Extract the (x, y) coordinate from the center of the cell holding the provided text.  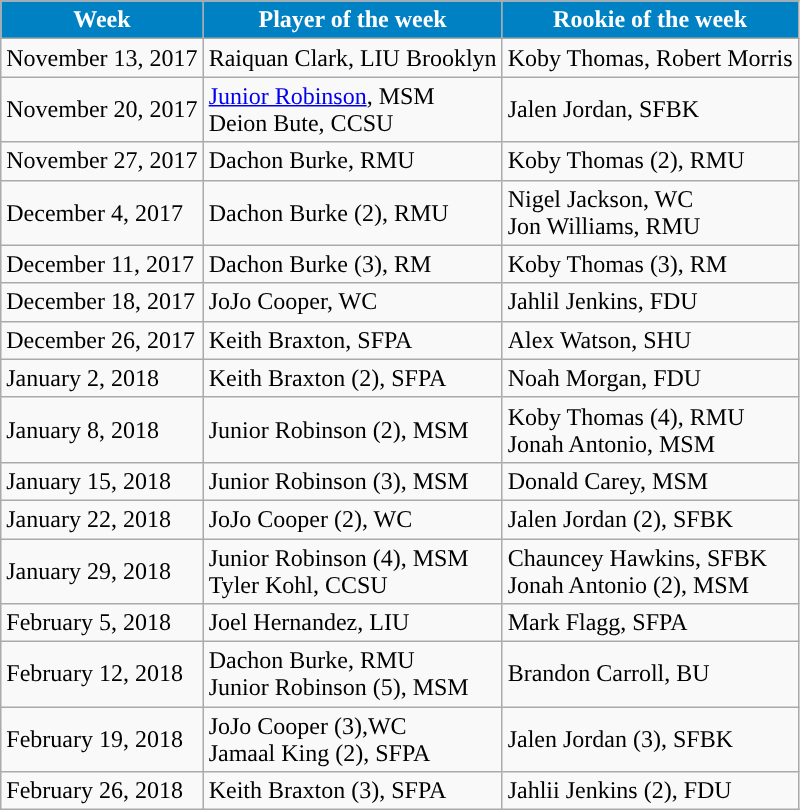
Player of the week (352, 20)
Junior Robinson (3), MSM (352, 481)
JoJo Cooper (2), WC (352, 519)
Dachon Burke (3), RM (352, 264)
Alex Watson, SHU (650, 340)
February 5, 2018 (102, 623)
Joel Hernandez, LIU (352, 623)
November 13, 2017 (102, 58)
Mark Flagg, SFPA (650, 623)
January 29, 2018 (102, 570)
Dachon Burke (2), RMU (352, 212)
January 8, 2018 (102, 430)
Jahlii Jenkins (2), FDU (650, 791)
November 27, 2017 (102, 161)
Nigel Jackson, WCJon Williams, RMU (650, 212)
Koby Thomas, Robert Morris (650, 58)
Jalen Jordan (2), SFBK (650, 519)
February 12, 2018 (102, 674)
Dachon Burke, RMUJunior Robinson (5), MSM (352, 674)
JoJo Cooper (3),WCJamaal King (2), SFPA (352, 740)
January 15, 2018 (102, 481)
Donald Carey, MSM (650, 481)
Jalen Jordan (3), SFBK (650, 740)
Week (102, 20)
Jalen Jordan, SFBK (650, 110)
Junior Robinson (4), MSMTyler Kohl, CCSU (352, 570)
December 4, 2017 (102, 212)
Noah Morgan, FDU (650, 378)
Rookie of the week (650, 20)
Koby Thomas (3), RM (650, 264)
Keith Braxton (2), SFPA (352, 378)
December 11, 2017 (102, 264)
Raiquan Clark, LIU Brooklyn (352, 58)
January 2, 2018 (102, 378)
Chauncey Hawkins, SFBKJonah Antonio (2), MSM (650, 570)
Koby Thomas (4), RMUJonah Antonio, MSM (650, 430)
February 26, 2018 (102, 791)
January 22, 2018 (102, 519)
Junior Robinson, MSMDeion Bute, CCSU (352, 110)
Dachon Burke, RMU (352, 161)
November 20, 2017 (102, 110)
Junior Robinson (2), MSM (352, 430)
JoJo Cooper, WC (352, 302)
Keith Braxton (3), SFPA (352, 791)
Keith Braxton, SFPA (352, 340)
February 19, 2018 (102, 740)
Brandon Carroll, BU (650, 674)
Jahlil Jenkins, FDU (650, 302)
December 26, 2017 (102, 340)
December 18, 2017 (102, 302)
Koby Thomas (2), RMU (650, 161)
